Capture the cell that displays the provided text and extract its (X, Y) central coordinate. 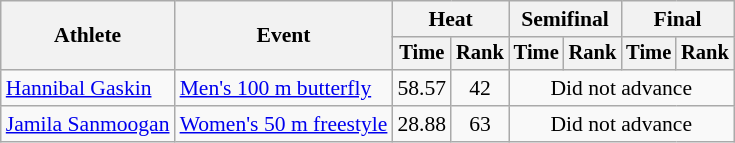
Men's 100 m butterfly (284, 88)
42 (480, 88)
Event (284, 36)
Women's 50 m freestyle (284, 124)
28.88 (422, 124)
Hannibal Gaskin (88, 88)
58.57 (422, 88)
Final (677, 19)
Jamila Sanmoogan (88, 124)
Athlete (88, 36)
63 (480, 124)
Heat (450, 19)
Semifinal (565, 19)
